Scan for the cell matching the given text and deliver its [X, Y] coordinate at center. 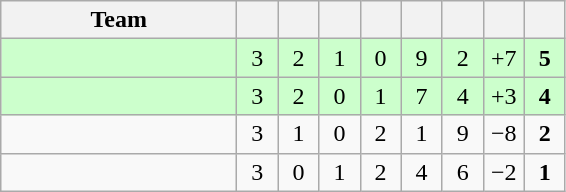
−2 [504, 172]
−8 [504, 134]
Team [119, 20]
+3 [504, 96]
5 [544, 58]
6 [462, 172]
+7 [504, 58]
7 [422, 96]
